Find where the given text appears and provide that cell's center as [x, y] coordinate. 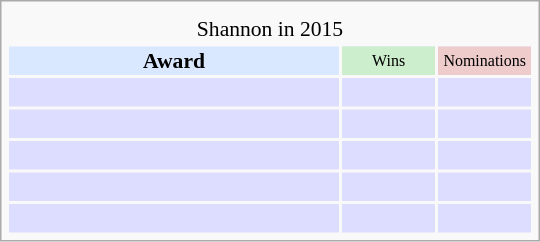
Wins [388, 60]
Shannon in 2015 [270, 29]
Award [174, 60]
Nominations [484, 60]
